Scan for the cell matching the given text and deliver its [x, y] coordinate at center. 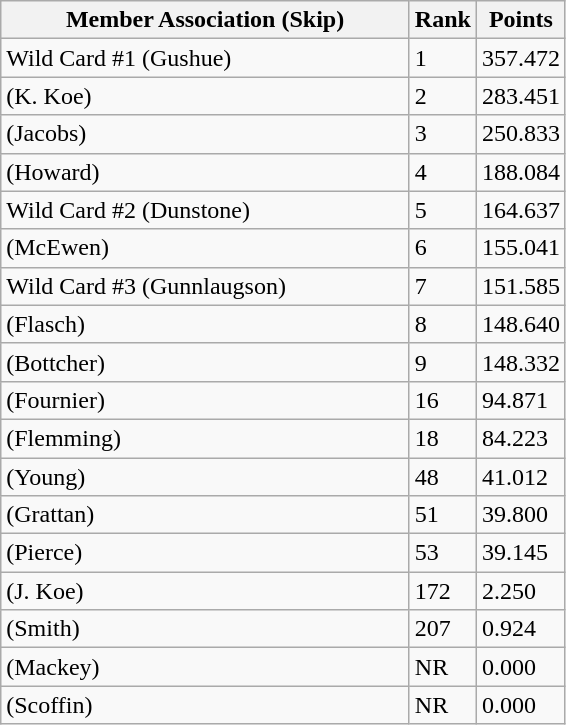
250.833 [520, 134]
6 [442, 248]
8 [442, 324]
41.012 [520, 477]
357.472 [520, 58]
(Howard) [206, 172]
39.145 [520, 553]
39.800 [520, 515]
18 [442, 438]
148.640 [520, 324]
Wild Card #1 (Gushue) [206, 58]
51 [442, 515]
Rank [442, 20]
(Flasch) [206, 324]
151.585 [520, 286]
16 [442, 400]
3 [442, 134]
0.924 [520, 629]
1 [442, 58]
94.871 [520, 400]
283.451 [520, 96]
(Smith) [206, 629]
155.041 [520, 248]
5 [442, 210]
188.084 [520, 172]
84.223 [520, 438]
172 [442, 591]
Wild Card #2 (Dunstone) [206, 210]
Member Association (Skip) [206, 20]
(K. Koe) [206, 96]
(Mackey) [206, 667]
(Pierce) [206, 553]
(Young) [206, 477]
48 [442, 477]
(Fournier) [206, 400]
2 [442, 96]
(Jacobs) [206, 134]
(Bottcher) [206, 362]
(Grattan) [206, 515]
4 [442, 172]
2.250 [520, 591]
148.332 [520, 362]
53 [442, 553]
164.637 [520, 210]
(Flemming) [206, 438]
Wild Card #3 (Gunnlaugson) [206, 286]
(Scoffin) [206, 705]
(McEwen) [206, 248]
(J. Koe) [206, 591]
Points [520, 20]
9 [442, 362]
7 [442, 286]
207 [442, 629]
